Extract the [X, Y] coordinate from the center of the cell holding the provided text.  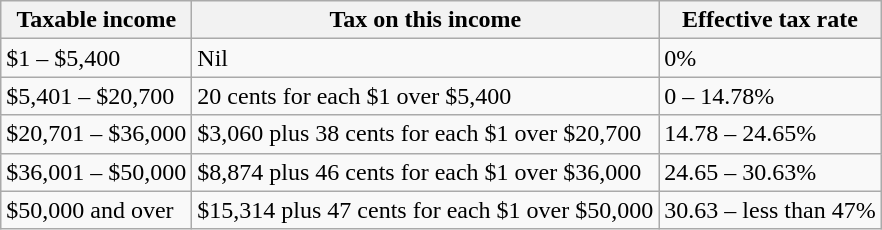
Taxable income [96, 20]
14.78 – 24.65% [770, 134]
Nil [426, 58]
30.63 – less than 47% [770, 210]
$50,000 and over [96, 210]
Effective tax rate [770, 20]
24.65 – 30.63% [770, 172]
$36,001 – $50,000 [96, 172]
0% [770, 58]
$1 – $5,400 [96, 58]
$5,401 – $20,700 [96, 96]
Tax on this income [426, 20]
$8,874 plus 46 cents for each $1 over $36,000 [426, 172]
0 – 14.78% [770, 96]
20 cents for each $1 over $5,400 [426, 96]
$20,701 – $36,000 [96, 134]
$15,314 plus 47 cents for each $1 over $50,000 [426, 210]
$3,060 plus 38 cents for each $1 over $20,700 [426, 134]
